Identify which cell holds the provided text, then report its (X, Y) central coordinate. 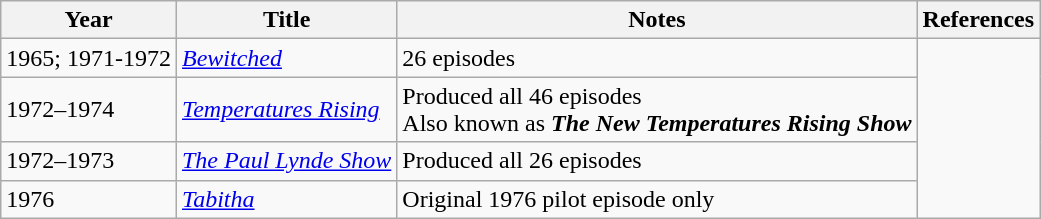
Produced all 26 episodes (657, 161)
26 episodes (657, 58)
Temperatures Rising (286, 110)
Year (89, 20)
Tabitha (286, 199)
Title (286, 20)
1965; 1971-1972 (89, 58)
Original 1976 pilot episode only (657, 199)
1972–1974 (89, 110)
1972–1973 (89, 161)
Notes (657, 20)
The Paul Lynde Show (286, 161)
1976 (89, 199)
Bewitched (286, 58)
References (978, 20)
Produced all 46 episodes Also known as The New Temperatures Rising Show (657, 110)
